Extract the (X, Y) coordinate from the center of the cell holding the provided text.  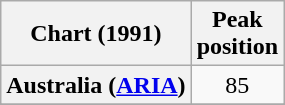
85 (237, 85)
Australia (ARIA) (96, 85)
Chart (1991) (96, 34)
Peakposition (237, 34)
